Identify which cell holds the provided text, then report its [X, Y] central coordinate. 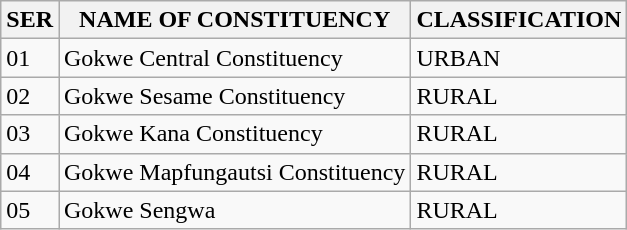
04 [30, 172]
URBAN [519, 58]
Gokwe Sesame Constituency [234, 96]
03 [30, 134]
02 [30, 96]
01 [30, 58]
SER [30, 20]
Gokwe Mapfungautsi Constituency [234, 172]
05 [30, 210]
NAME OF CONSTITUENCY [234, 20]
CLASSIFICATION [519, 20]
Gokwe Central Constituency [234, 58]
Gokwe Kana Constituency [234, 134]
Gokwe Sengwa [234, 210]
